Provide the (x, y) coordinate of the cell's center where the given text is located.  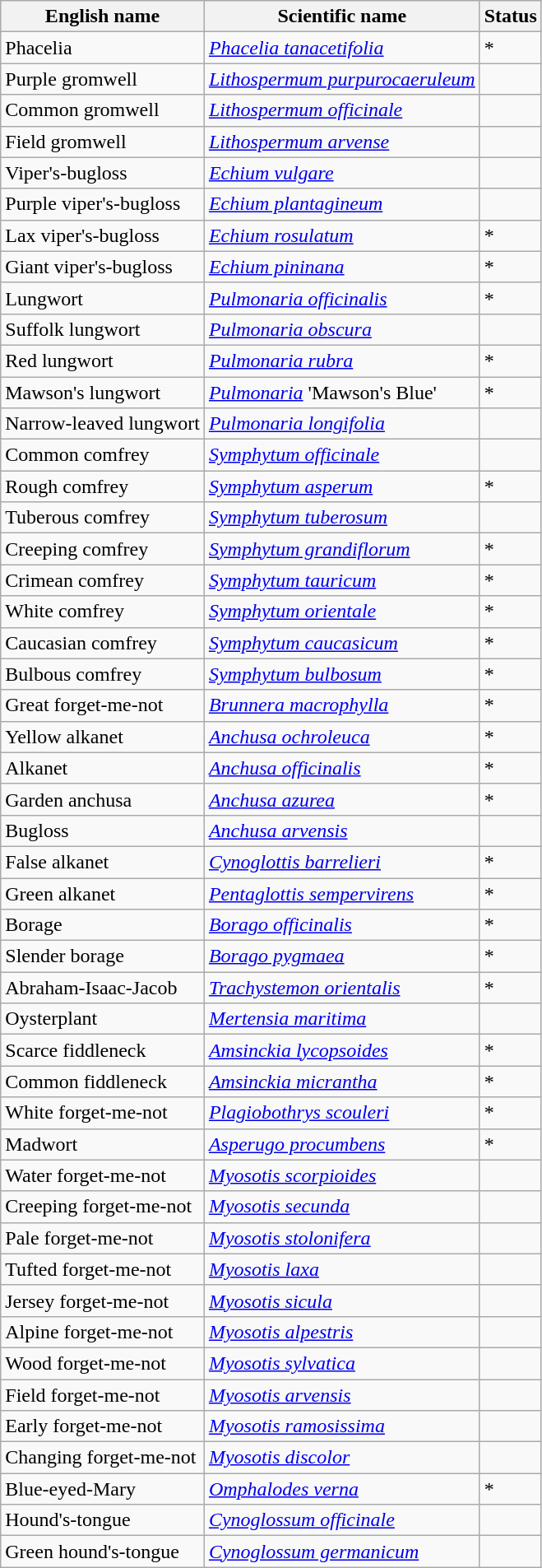
Echium rosulatum (342, 235)
Pulmonaria 'Mawson's Blue' (342, 393)
Echium vulgare (342, 173)
White forget-me-not (103, 1113)
Myosotis sylvatica (342, 1363)
Pulmonaria obscura (342, 329)
Hound's-tongue (103, 1520)
Anchusa azurea (342, 799)
Lax viper's-bugloss (103, 235)
Myosotis sicula (342, 1300)
Asperugo procumbens (342, 1144)
Alpine forget-me-not (103, 1332)
Green hound's-tongue (103, 1552)
Cynoglossum germanicum (342, 1552)
Mertensia maritima (342, 1019)
White comfrey (103, 612)
Myosotis stolonifera (342, 1238)
Phacelia (103, 48)
Bulbous comfrey (103, 674)
Cynoglossum officinale (342, 1520)
Pulmonaria rubra (342, 361)
Rough comfrey (103, 486)
Trachystemon orientalis (342, 988)
Borago pygmaea (342, 956)
Scientific name (342, 16)
Common fiddleneck (103, 1082)
Garden anchusa (103, 799)
Abraham-Isaac-Jacob (103, 988)
Madwort (103, 1144)
Symphytum caucasicum (342, 643)
Phacelia tanacetifolia (342, 48)
Pulmonaria longifolia (342, 424)
Myosotis alpestris (342, 1332)
Echium plantagineum (342, 204)
Symphytum officinale (342, 455)
Creeping comfrey (103, 549)
Plagiobothrys scouleri (342, 1113)
Scarce fiddleneck (103, 1050)
Myosotis discolor (342, 1458)
Slender borage (103, 956)
Lungwort (103, 298)
Myosotis arvensis (342, 1395)
Yellow alkanet (103, 737)
English name (103, 16)
Symphytum asperum (342, 486)
Common comfrey (103, 455)
Field forget-me-not (103, 1395)
Symphytum tauricum (342, 580)
Myosotis secunda (342, 1207)
Pulmonaria officinalis (342, 298)
Anchusa arvensis (342, 831)
Borago officinalis (342, 925)
Amsinckia micrantha (342, 1082)
Pentaglottis sempervirens (342, 893)
Purple viper's-bugloss (103, 204)
Anchusa ochroleuca (342, 737)
Field gromwell (103, 142)
Suffolk lungwort (103, 329)
Lithospermum officinale (342, 110)
Great forget-me-not (103, 705)
Viper's-bugloss (103, 173)
Caucasian comfrey (103, 643)
Water forget-me-not (103, 1175)
Changing forget-me-not (103, 1458)
Myosotis scorpioides (342, 1175)
Symphytum orientale (342, 612)
Narrow-leaved lungwort (103, 424)
Mawson's lungwort (103, 393)
False alkanet (103, 862)
Common gromwell (103, 110)
Symphytum grandiflorum (342, 549)
Status (510, 16)
Oysterplant (103, 1019)
Giant viper's-bugloss (103, 267)
Lithospermum purpurocaeruleum (342, 79)
Bugloss (103, 831)
Early forget-me-not (103, 1426)
Tufted forget-me-not (103, 1269)
Alkanet (103, 768)
Jersey forget-me-not (103, 1300)
Myosotis ramosissima (342, 1426)
Symphytum bulbosum (342, 674)
Symphytum tuberosum (342, 518)
Tuberous comfrey (103, 518)
Red lungwort (103, 361)
Lithospermum arvense (342, 142)
Purple gromwell (103, 79)
Myosotis laxa (342, 1269)
Pale forget-me-not (103, 1238)
Anchusa officinalis (342, 768)
Amsinckia lycopsoides (342, 1050)
Green alkanet (103, 893)
Borage (103, 925)
Creeping forget-me-not (103, 1207)
Blue-eyed-Mary (103, 1489)
Echium pininana (342, 267)
Wood forget-me-not (103, 1363)
Omphalodes verna (342, 1489)
Crimean comfrey (103, 580)
Brunnera macrophylla (342, 705)
Cynoglottis barrelieri (342, 862)
